Identify which cell holds the provided text, then report its (x, y) central coordinate. 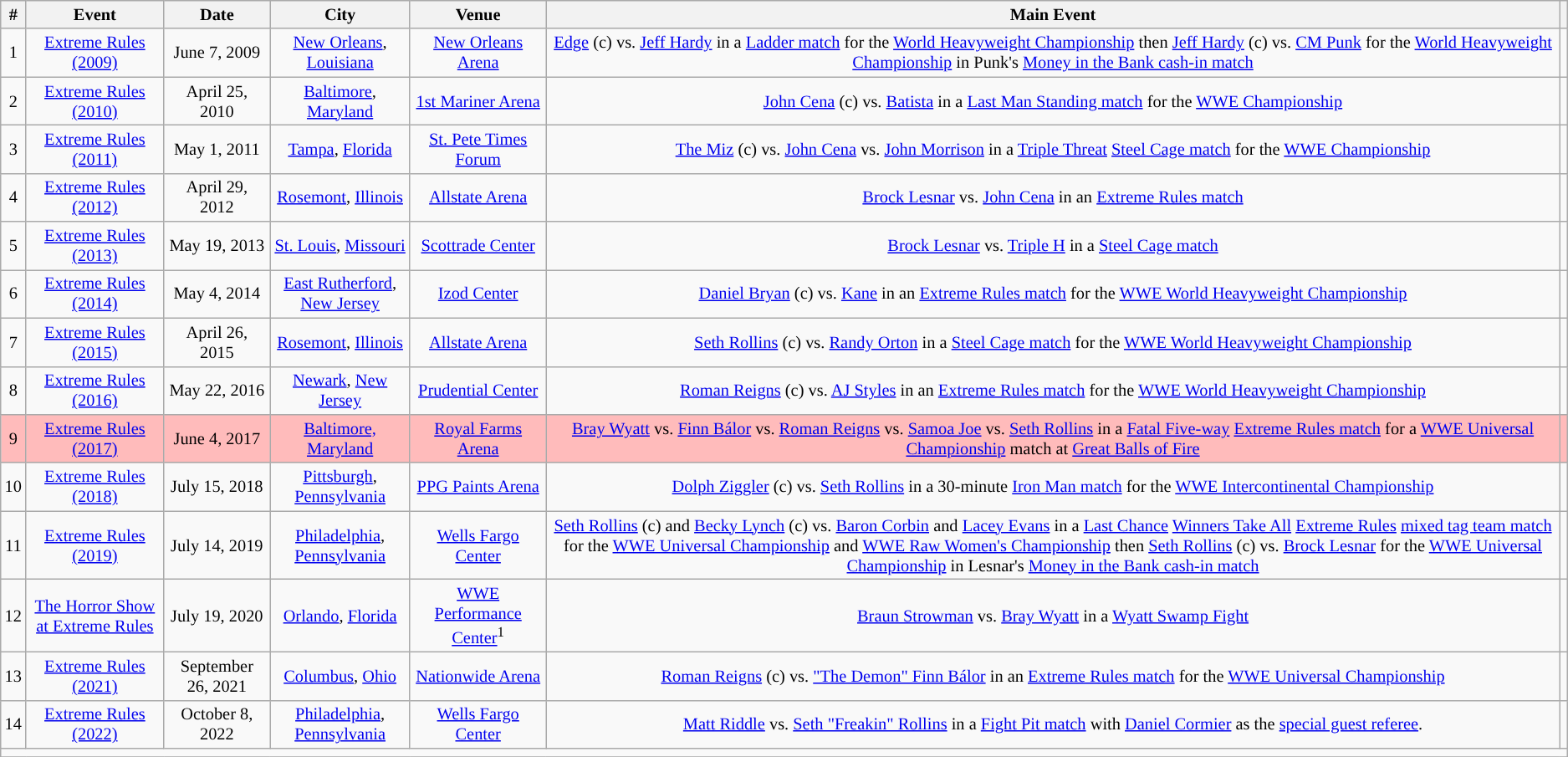
City (340, 14)
May 4, 2014 (217, 294)
Orlando, Florida (340, 616)
The Horror Show at Extreme Rules (95, 616)
# (13, 14)
April 25, 2010 (217, 101)
Seth Rollins (c) vs. Randy Orton in a Steel Cage match for the WWE World Heavyweight Championship (1053, 342)
New Orleans Arena (478, 53)
PPG Paints Arena (478, 487)
6 (13, 294)
11 (13, 545)
Columbus, Ohio (340, 676)
Pittsburgh, Pennsylvania (340, 487)
Extreme Rules (2017) (95, 438)
Extreme Rules (2018) (95, 487)
Matt Riddle vs. Seth "Freakin" Rollins in a Fight Pit match with Daniel Cormier as the special guest referee. (1053, 724)
John Cena (c) vs. Batista in a Last Man Standing match for the WWE Championship (1053, 101)
2 (13, 101)
Brock Lesnar vs. John Cena in an Extreme Rules match (1053, 197)
Extreme Rules (2021) (95, 676)
Extreme Rules (2019) (95, 545)
Royal Farms Arena (478, 438)
May 19, 2013 (217, 246)
Izod Center (478, 294)
May 1, 2011 (217, 149)
13 (13, 676)
The Miz (c) vs. John Cena vs. John Morrison in a Triple Threat Steel Cage match for the WWE Championship (1053, 149)
1st Mariner Arena (478, 101)
Extreme Rules (2013) (95, 246)
Event (95, 14)
WWE Performance Center1 (478, 616)
Extreme Rules (2009) (95, 53)
Daniel Bryan (c) vs. Kane in an Extreme Rules match for the WWE World Heavyweight Championship (1053, 294)
St. Louis, Missouri (340, 246)
Extreme Rules (2022) (95, 724)
July 15, 2018 (217, 487)
5 (13, 246)
Roman Reigns (c) vs. "The Demon" Finn Bálor in an Extreme Rules match for the WWE Universal Championship (1053, 676)
June 4, 2017 (217, 438)
Prudential Center (478, 391)
Roman Reigns (c) vs. AJ Styles in an Extreme Rules match for the WWE World Heavyweight Championship (1053, 391)
Extreme Rules (2012) (95, 197)
New Orleans, Louisiana (340, 53)
Tampa, Florida (340, 149)
East Rutherford, New Jersey (340, 294)
September 26, 2021 (217, 676)
Extreme Rules (2014) (95, 294)
June 7, 2009 (217, 53)
April 26, 2015 (217, 342)
1 (13, 53)
9 (13, 438)
12 (13, 616)
10 (13, 487)
3 (13, 149)
14 (13, 724)
Date (217, 14)
Extreme Rules (2016) (95, 391)
Extreme Rules (2015) (95, 342)
Extreme Rules (2010) (95, 101)
Brock Lesnar vs. Triple H in a Steel Cage match (1053, 246)
Extreme Rules (2011) (95, 149)
St. Pete Times Forum (478, 149)
Scottrade Center (478, 246)
July 14, 2019 (217, 545)
October 8, 2022 (217, 724)
Main Event (1053, 14)
Venue (478, 14)
May 22, 2016 (217, 391)
4 (13, 197)
Newark, New Jersey (340, 391)
7 (13, 342)
8 (13, 391)
Nationwide Arena (478, 676)
Dolph Ziggler (c) vs. Seth Rollins in a 30-minute Iron Man match for the WWE Intercontinental Championship (1053, 487)
Braun Strowman vs. Bray Wyatt in a Wyatt Swamp Fight (1053, 616)
July 19, 2020 (217, 616)
April 29, 2012 (217, 197)
